Search for the cell housing the specified text and yield its (X, Y) center coordinate. 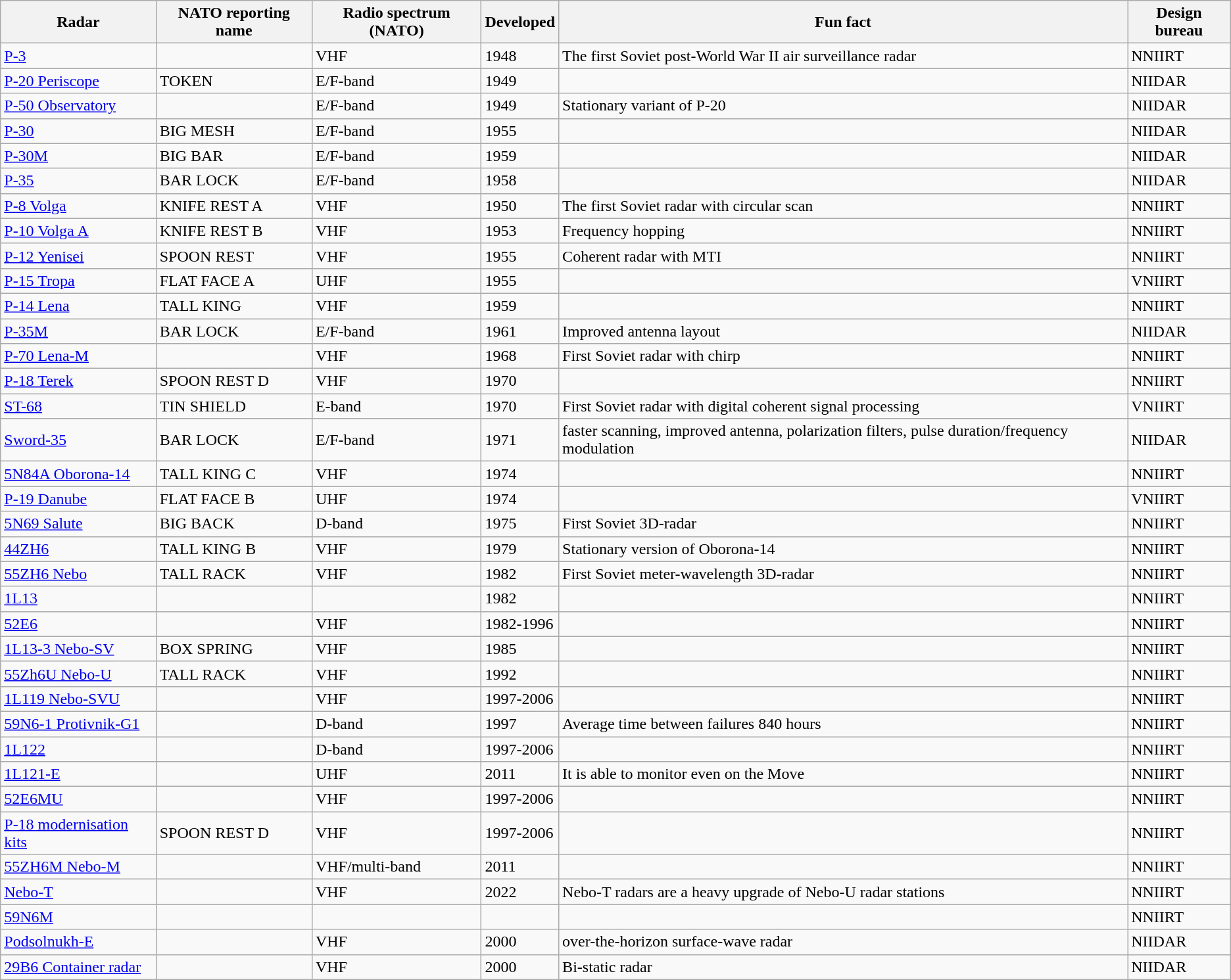
1953 (520, 231)
KNIFE REST B (234, 231)
BOX SPRING (234, 649)
1L121-E (78, 774)
44ZH6 (78, 549)
P-30 (78, 131)
1979 (520, 549)
1982-1996 (520, 624)
1L13-3 Nebo-SV (78, 649)
1975 (520, 524)
1958 (520, 181)
TOKEN (234, 81)
55ZH6M Nebo-M (78, 867)
P-19 Danube (78, 499)
2022 (520, 892)
P-8 Volga (78, 206)
5N69 Salute (78, 524)
55ZH6 Nebo (78, 574)
59N6M (78, 917)
FLAT FACE A (234, 281)
Improved antenna layout (843, 331)
over-the-horizon surface-wave radar (843, 942)
P-35 (78, 181)
P-10 Volga A (78, 231)
TIN SHIELD (234, 406)
P-35M (78, 331)
1971 (520, 440)
KNIFE REST A (234, 206)
55Zh6U Nebo-U (78, 674)
5N84A Oborona-14 (78, 474)
BIG BAR (234, 156)
First Soviet radar with chirp (843, 356)
First Soviet meter-wavelength 3D-radar (843, 574)
P-15 Tropa (78, 281)
1L119 Nebo-SVU (78, 699)
Bi-static radar (843, 967)
P-18 Terek (78, 381)
TALL KING C (234, 474)
VHF/multi-band (396, 867)
Nebo-T radars are a heavy upgrade of Nebo-U radar stations (843, 892)
52E6 (78, 624)
SPOON REST (234, 256)
FLAT FACE B (234, 499)
P-3 (78, 56)
Frequency hopping (843, 231)
Podsolnukh-E (78, 942)
The first Soviet radar with circular scan (843, 206)
1948 (520, 56)
1968 (520, 356)
P-30M (78, 156)
Average time between failures 840 hours (843, 724)
Nebo-T (78, 892)
1997 (520, 724)
P-70 Lena-M (78, 356)
Developed (520, 22)
First Soviet radar with digital coherent signal processing (843, 406)
Sword-35 (78, 440)
Design bureau (1180, 22)
First Soviet 3D-radar (843, 524)
faster scanning, improved antenna, polarization filters, pulse duration/frequency modulation (843, 440)
TALL KING B (234, 549)
52E6MU (78, 799)
It is able to monitor even on the Move (843, 774)
59N6-1 Protivnik-G1 (78, 724)
P-50 Observatory (78, 106)
TALL KING (234, 306)
E-band (396, 406)
ST-68 (78, 406)
1950 (520, 206)
1985 (520, 649)
BIG BACK (234, 524)
P-18 modernisation kits (78, 833)
1L122 (78, 749)
P-20 Periscope (78, 81)
1961 (520, 331)
Stationary version of Oborona-14 (843, 549)
Radar (78, 22)
P-14 Lena (78, 306)
P-12 Yenisei (78, 256)
Stationary variant of P-20 (843, 106)
Fun fact (843, 22)
Coherent radar with MTI (843, 256)
1992 (520, 674)
BIG MESH (234, 131)
NATO reporting name (234, 22)
29B6 Container radar (78, 967)
1L13 (78, 599)
Radio spectrum (NATO) (396, 22)
The first Soviet post-World War II air surveillance radar (843, 56)
